Return the [X, Y] coordinate for the center point of the cell that contains the specified text.  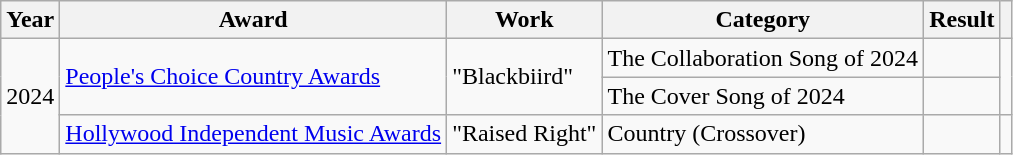
2024 [30, 96]
Country (Crossover) [763, 134]
Work [524, 20]
Hollywood Independent Music Awards [254, 134]
Category [763, 20]
Award [254, 20]
The Collaboration Song of 2024 [763, 58]
Year [30, 20]
Result [962, 20]
People's Choice Country Awards [254, 77]
"Blackbiird" [524, 77]
"Raised Right" [524, 134]
The Cover Song of 2024 [763, 96]
